Locate the cell with the specified text and output its [X, Y] center coordinate. 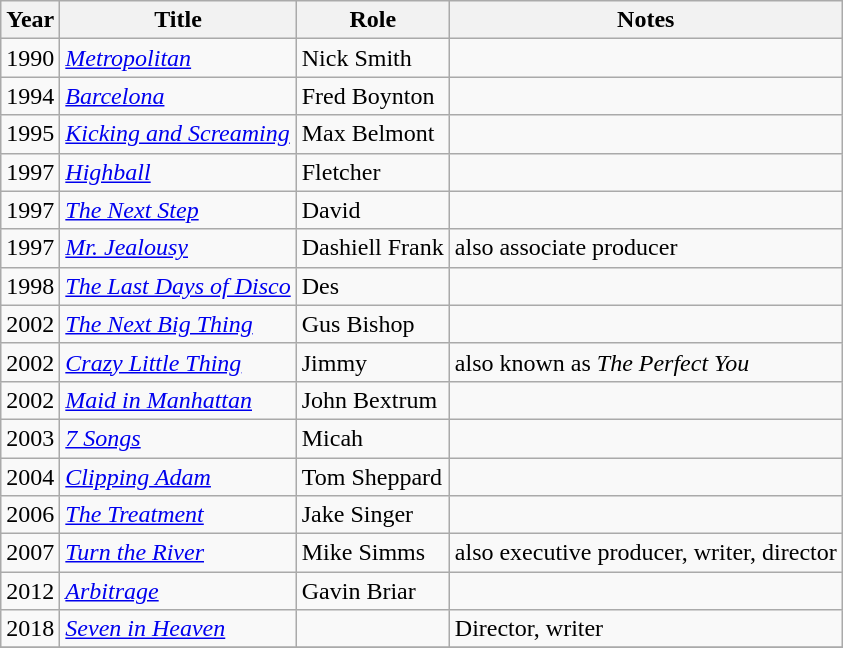
Max Belmont [372, 134]
Mike Simms [372, 553]
Kicking and Screaming [178, 134]
Dashiell Frank [372, 248]
Highball [178, 172]
Crazy Little Thing [178, 362]
Maid in Manhattan [178, 400]
7 Songs [178, 438]
The Next Step [178, 210]
Metropolitan [178, 58]
Jimmy [372, 362]
Clipping Adam [178, 477]
Barcelona [178, 96]
The Last Days of Disco [178, 286]
2012 [30, 591]
David [372, 210]
Arbitrage [178, 591]
Micah [372, 438]
2006 [30, 515]
1994 [30, 96]
The Next Big Thing [178, 324]
2003 [30, 438]
2018 [30, 629]
Nick Smith [372, 58]
2004 [30, 477]
Year [30, 20]
Fred Boynton [372, 96]
Notes [646, 20]
Tom Sheppard [372, 477]
1998 [30, 286]
Gavin Briar [372, 591]
Gus Bishop [372, 324]
Turn the River [178, 553]
also associate producer [646, 248]
1995 [30, 134]
The Treatment [178, 515]
Jake Singer [372, 515]
Fletcher [372, 172]
1990 [30, 58]
Title [178, 20]
Seven in Heaven [178, 629]
also executive producer, writer, director [646, 553]
Director, writer [646, 629]
Des [372, 286]
John Bextrum [372, 400]
also known as The Perfect You [646, 362]
2007 [30, 553]
Mr. Jealousy [178, 248]
Role [372, 20]
